From the cell containing the given text, extract its center point as (X, Y) coordinate. 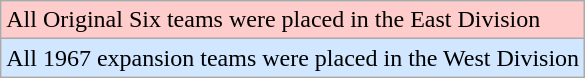
All Original Six teams were placed in the East Division (293, 20)
All 1967 expansion teams were placed in the West Division (293, 58)
